Locate the cell with the specified text and output its [X, Y] center coordinate. 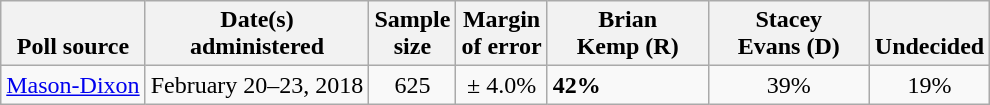
42% [628, 85]
Undecided [929, 34]
Poll source [73, 34]
± 4.0% [502, 85]
Samplesize [412, 34]
39% [788, 85]
19% [929, 85]
Date(s)administered [257, 34]
StaceyEvans (D) [788, 34]
February 20–23, 2018 [257, 85]
BrianKemp (R) [628, 34]
625 [412, 85]
Marginof error [502, 34]
Mason-Dixon [73, 85]
